Return the (x, y) coordinate for the center point of the cell that contains the specified text.  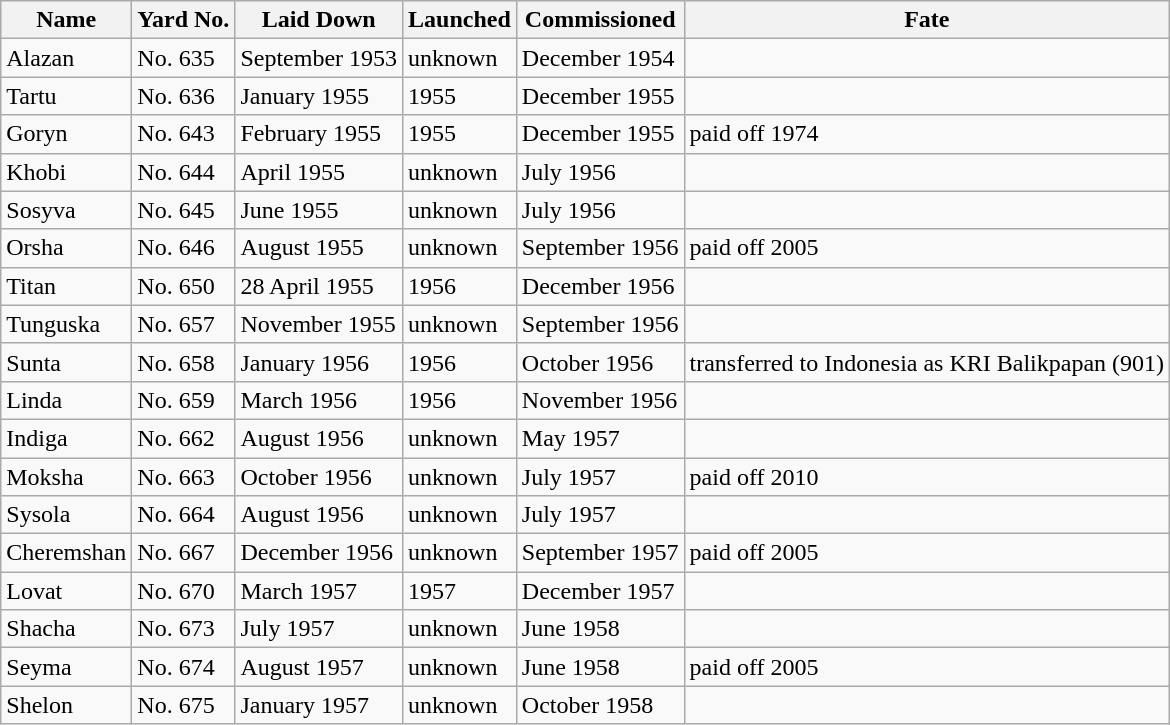
transferred to Indonesia as KRI Balikpapan (901) (927, 362)
Sysola (66, 515)
No. 662 (184, 438)
No. 635 (184, 58)
Name (66, 20)
Shelon (66, 705)
Commissioned (600, 20)
Moksha (66, 477)
May 1957 (600, 438)
Fate (927, 20)
No. 644 (184, 172)
August 1957 (319, 667)
November 1956 (600, 400)
Cheremshan (66, 553)
April 1955 (319, 172)
Yard No. (184, 20)
1957 (460, 591)
No. 673 (184, 629)
No. 645 (184, 210)
Goryn (66, 134)
No. 636 (184, 96)
Tartu (66, 96)
No. 658 (184, 362)
Seyma (66, 667)
November 1955 (319, 324)
No. 646 (184, 248)
No. 650 (184, 286)
paid off 1974 (927, 134)
No. 659 (184, 400)
Titan (66, 286)
Shacha (66, 629)
September 1957 (600, 553)
Khobi (66, 172)
No. 674 (184, 667)
paid off 2010 (927, 477)
Launched (460, 20)
August 1955 (319, 248)
28 April 1955 (319, 286)
Orsha (66, 248)
March 1956 (319, 400)
June 1955 (319, 210)
No. 664 (184, 515)
Sunta (66, 362)
January 1955 (319, 96)
No. 675 (184, 705)
No. 643 (184, 134)
December 1954 (600, 58)
October 1958 (600, 705)
September 1953 (319, 58)
No. 670 (184, 591)
January 1957 (319, 705)
Laid Down (319, 20)
Sosyva (66, 210)
March 1957 (319, 591)
No. 667 (184, 553)
Alazan (66, 58)
Lovat (66, 591)
No. 663 (184, 477)
Indiga (66, 438)
Tunguska (66, 324)
February 1955 (319, 134)
Linda (66, 400)
January 1956 (319, 362)
December 1957 (600, 591)
No. 657 (184, 324)
